Provide the [X, Y] coordinate of the cell's center where the given text is located.  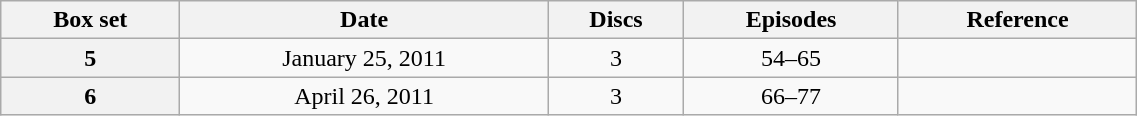
54–65 [791, 58]
6 [90, 96]
January 25, 2011 [364, 58]
5 [90, 58]
Episodes [791, 20]
Discs [616, 20]
April 26, 2011 [364, 96]
66–77 [791, 96]
Date [364, 20]
Reference [1018, 20]
Box set [90, 20]
